Output the [X, Y] coordinate of the center of the cell containing the given text.  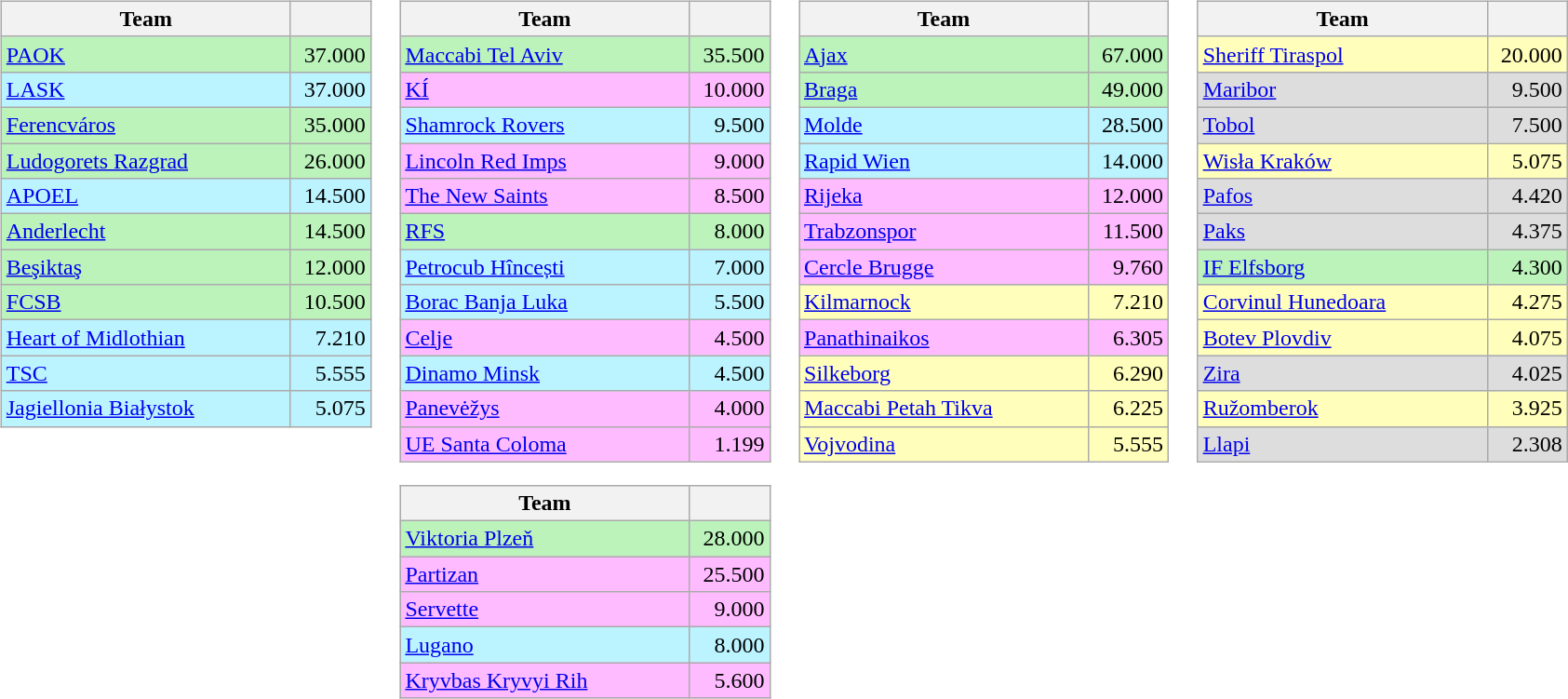
Ajax [944, 54]
25.500 [730, 574]
KÍ [545, 89]
7.000 [730, 267]
LASK [145, 89]
1.199 [730, 444]
Botev Plovdiv [1342, 338]
5.600 [730, 680]
Panathinaikos [944, 338]
Corvinul Hunedoara [1342, 302]
Cercle Brugge [944, 267]
9.760 [1129, 267]
35.000 [330, 125]
Kryvbas Kryvyi Rih [545, 680]
Lugano [545, 645]
Sheriff Tiraspol [1342, 54]
Partizan [545, 574]
3.925 [1527, 409]
PAOK [145, 54]
UE Santa Coloma [545, 444]
7.500 [1527, 125]
FCSB [145, 302]
6.225 [1129, 409]
Vojvodina [944, 444]
Paks [1342, 232]
Tobol [1342, 125]
Jagiellonia Białystok [145, 409]
Kilmarnock [944, 302]
4.075 [1527, 338]
Petrocub Hîncești [545, 267]
TSC [145, 373]
20.000 [1527, 54]
10.500 [330, 302]
Panevėžys [545, 409]
67.000 [1129, 54]
Dinamo Minsk [545, 373]
Celje [545, 338]
Viktoria Plzeň [545, 539]
The New Saints [545, 196]
RFS [545, 232]
Pafos [1342, 196]
35.500 [730, 54]
2.308 [1527, 444]
Braga [944, 89]
Ferencváros [145, 125]
Anderlecht [145, 232]
Zira [1342, 373]
Rijeka [944, 196]
5.500 [730, 302]
11.500 [1129, 232]
14.000 [1129, 161]
6.305 [1129, 338]
4.420 [1527, 196]
Llapi [1342, 444]
Maccabi Tel Aviv [545, 54]
Lincoln Red Imps [545, 161]
28.500 [1129, 125]
Ludogorets Razgrad [145, 161]
4.275 [1527, 302]
6.290 [1129, 373]
4.025 [1527, 373]
8.500 [730, 196]
Borac Banja Luka [545, 302]
4.375 [1527, 232]
IF Elfsborg [1342, 267]
Trabzonspor [944, 232]
Servette [545, 610]
Silkeborg [944, 373]
4.000 [730, 409]
Shamrock Rovers [545, 125]
26.000 [330, 161]
4.300 [1527, 267]
Wisła Kraków [1342, 161]
APOEL [145, 196]
Maccabi Petah Tikva [944, 409]
28.000 [730, 539]
Heart of Midlothian [145, 338]
10.000 [730, 89]
Maribor [1342, 89]
Ružomberok [1342, 409]
Rapid Wien [944, 161]
49.000 [1129, 89]
Beşiktaş [145, 267]
Molde [944, 125]
